Extract the (x, y) coordinate from the center of the cell holding the provided text.  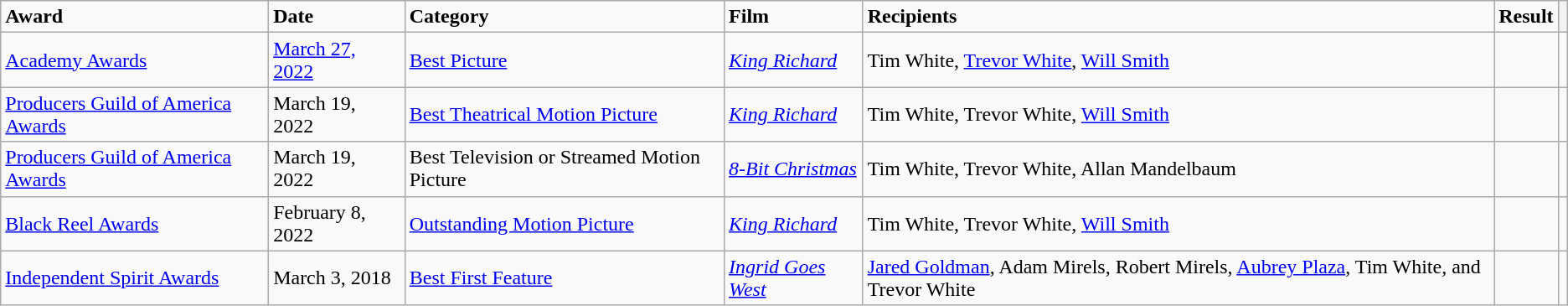
Best Television or Streamed Motion Picture (565, 169)
Award (135, 17)
Outstanding Motion Picture (565, 223)
March 27, 2022 (337, 60)
March 3, 2018 (337, 278)
Category (565, 17)
February 8, 2022 (337, 223)
Academy Awards (135, 60)
Ingrid Goes West (794, 278)
Best Theatrical Motion Picture (565, 114)
Result (1526, 17)
Recipients (1179, 17)
Date (337, 17)
8-Bit Christmas (794, 169)
Best First Feature (565, 278)
Black Reel Awards (135, 223)
Independent Spirit Awards (135, 278)
Jared Goldman, Adam Mirels, Robert Mirels, Aubrey Plaza, Tim White, and Trevor White (1179, 278)
Film (794, 17)
Best Picture (565, 60)
Tim White, Trevor White, Allan Mandelbaum (1179, 169)
